Locate the cell with the specified text and output its [X, Y] center coordinate. 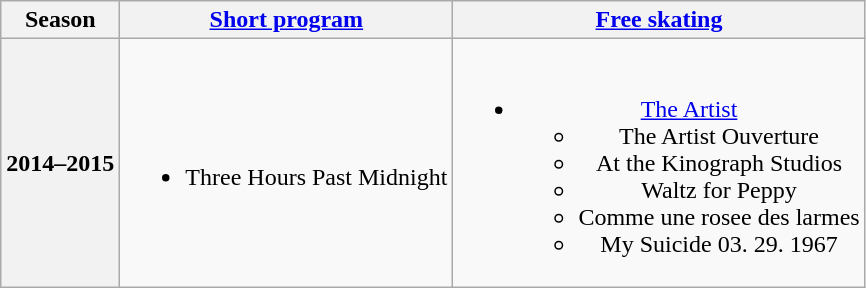
The Artist The Artist OuvertureAt the Kinograph StudiosWaltz for PeppyComme une rosee des larmesMy Suicide 03. 29. 1967 [659, 163]
Three Hours Past Midnight [286, 163]
Free skating [659, 20]
2014–2015 [60, 163]
Season [60, 20]
Short program [286, 20]
